Locate the cell with the specified text and output its [x, y] center coordinate. 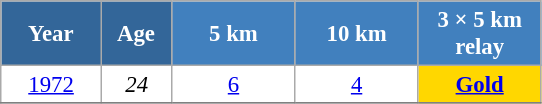
4 [356, 85]
1972 [52, 85]
Year [52, 34]
24 [136, 85]
Gold [480, 85]
10 km [356, 34]
6 [234, 85]
5 km [234, 34]
Age [136, 34]
3 × 5 km relay [480, 34]
